For the text-containing cell, return its midpoint in (X, Y) coordinate format. 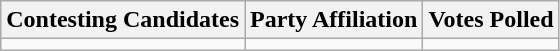
Contesting Candidates (123, 20)
Votes Polled (491, 20)
Party Affiliation (334, 20)
